From the cell containing the given text, extract its center point as (x, y) coordinate. 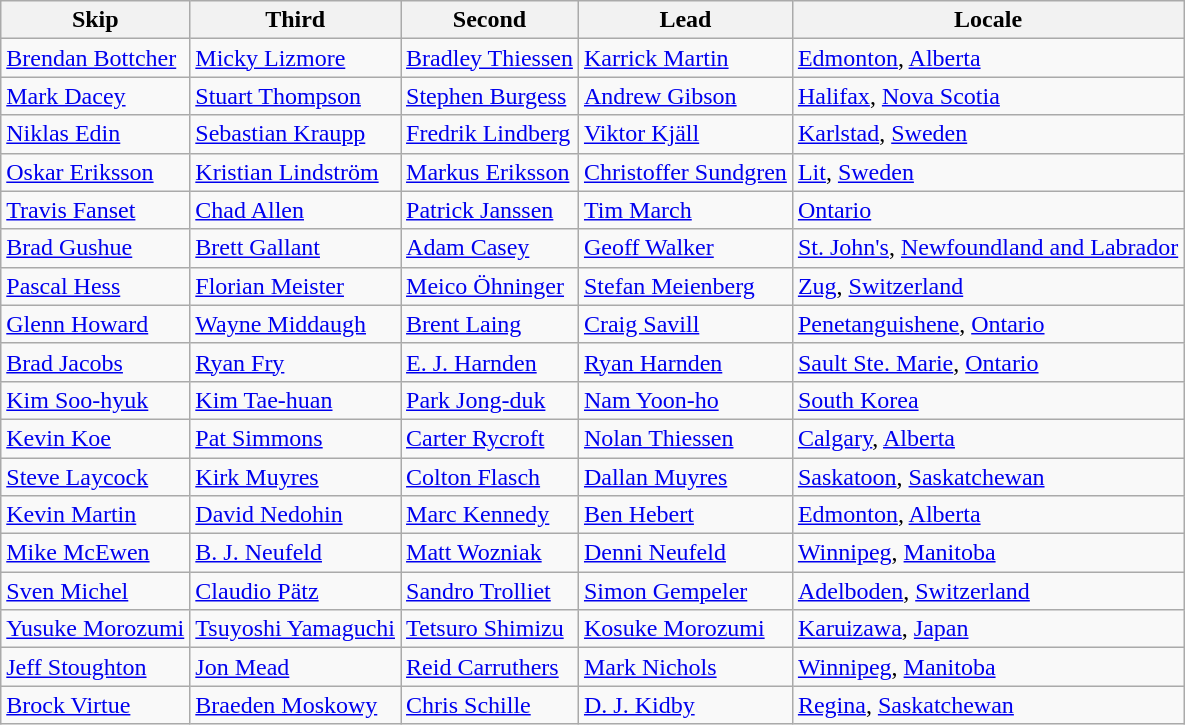
Jeff Stoughton (96, 667)
Reid Carruthers (490, 667)
Pat Simmons (296, 438)
Third (296, 20)
Zug, Switzerland (988, 286)
Adam Casey (490, 248)
Sven Michel (96, 591)
Brad Jacobs (96, 362)
Skip (96, 20)
Brad Gushue (96, 248)
Fredrik Lindberg (490, 134)
Ryan Harnden (685, 362)
Mike McEwen (96, 553)
Saskatoon, Saskatchewan (988, 477)
Oskar Eriksson (96, 172)
Chad Allen (296, 210)
Halifax, Nova Scotia (988, 96)
Simon Gempeler (685, 591)
Penetanguishene, Ontario (988, 324)
Tsuyoshi Yamaguchi (296, 629)
Bradley Thiessen (490, 58)
Tim March (685, 210)
Kosuke Morozumi (685, 629)
Kim Soo-hyuk (96, 400)
Chris Schille (490, 705)
South Korea (988, 400)
Ontario (988, 210)
Kim Tae-huan (296, 400)
Travis Fanset (96, 210)
Steve Laycock (96, 477)
Craig Savill (685, 324)
Micky Lizmore (296, 58)
Locale (988, 20)
Viktor Kjäll (685, 134)
Braeden Moskowy (296, 705)
Claudio Pätz (296, 591)
Mark Nichols (685, 667)
Sault Ste. Marie, Ontario (988, 362)
Stephen Burgess (490, 96)
Ryan Fry (296, 362)
Jon Mead (296, 667)
Meico Öhninger (490, 286)
Yusuke Morozumi (96, 629)
Ben Hebert (685, 515)
Kristian Lindström (296, 172)
Markus Eriksson (490, 172)
Lead (685, 20)
Karrick Martin (685, 58)
Wayne Middaugh (296, 324)
Regina, Saskatchewan (988, 705)
Kevin Koe (96, 438)
Florian Meister (296, 286)
Patrick Janssen (490, 210)
Stuart Thompson (296, 96)
Park Jong-duk (490, 400)
Karuizawa, Japan (988, 629)
Geoff Walker (685, 248)
Dallan Muyres (685, 477)
Brock Virtue (96, 705)
Andrew Gibson (685, 96)
Adelboden, Switzerland (988, 591)
D. J. Kidby (685, 705)
Matt Wozniak (490, 553)
Carter Rycroft (490, 438)
Tetsuro Shimizu (490, 629)
St. John's, Newfoundland and Labrador (988, 248)
Niklas Edin (96, 134)
Brent Laing (490, 324)
David Nedohin (296, 515)
Calgary, Alberta (988, 438)
Brendan Bottcher (96, 58)
B. J. Neufeld (296, 553)
Sebastian Kraupp (296, 134)
E. J. Harnden (490, 362)
Kevin Martin (96, 515)
Christoffer Sundgren (685, 172)
Second (490, 20)
Denni Neufeld (685, 553)
Mark Dacey (96, 96)
Lit, Sweden (988, 172)
Karlstad, Sweden (988, 134)
Nolan Thiessen (685, 438)
Glenn Howard (96, 324)
Brett Gallant (296, 248)
Kirk Muyres (296, 477)
Colton Flasch (490, 477)
Marc Kennedy (490, 515)
Sandro Trolliet (490, 591)
Pascal Hess (96, 286)
Nam Yoon-ho (685, 400)
Stefan Meienberg (685, 286)
